Find where the given text appears and provide that cell's center as [X, Y] coordinate. 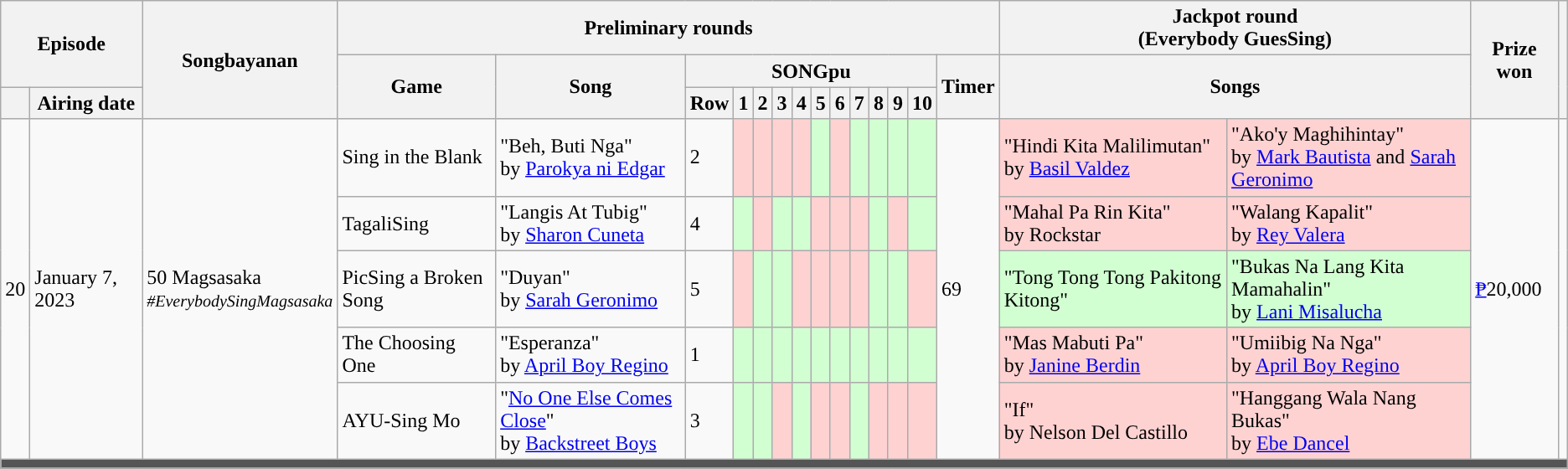
7 [859, 103]
"Tong Tong Tong Pakitong Kitong" [1112, 289]
"No One Else Comes Close"by Backstreet Boys [591, 420]
"Umiibig Na Nga"by April Boy Regino [1349, 355]
"Mas Mabuti Pa"by Janine Berdin [1112, 355]
"Beh, Buti Nga"by Parokya ni Edgar [591, 157]
The Choosing One [417, 355]
8 [878, 103]
Jackpot round(Everybody GuesSing) [1235, 28]
Row [709, 103]
PicSing a Broken Song [417, 289]
"Hindi Kita Malilimutan"by Basil Valdez [1112, 157]
"Bukas Na Lang Kita Mamahalin"by Lani Misalucha [1349, 289]
Episode [72, 44]
AYU-Sing Mo [417, 420]
20 [15, 289]
Prize won [1514, 60]
"Walang Kapalit"by Rey Valera [1349, 223]
Songbayanan [240, 60]
Song [591, 87]
Timer [968, 87]
Game [417, 87]
69 [968, 289]
"Hanggang Wala Nang Bukas"by Ebe Dancel [1349, 420]
Preliminary rounds [668, 28]
Airing date [86, 103]
TagaliSing [417, 223]
Sing in the Blank [417, 157]
10 [921, 103]
January 7, 2023 [86, 289]
Songs [1235, 87]
₱20,000 [1514, 289]
6 [839, 103]
50 Magsasaka#EverybodySingMagsasaka [240, 289]
"If"by Nelson Del Castillo [1112, 420]
"Esperanza"by April Boy Regino [591, 355]
"Langis At Tubig"by Sharon Cuneta [591, 223]
"Duyan"by Sarah Geronimo [591, 289]
"Ako'y Maghihintay"by Mark Bautista and Sarah Geronimo [1349, 157]
SONGpu [811, 71]
9 [898, 103]
"Mahal Pa Rin Kita"by Rockstar [1112, 223]
